Pinpoint the cell where the given text exists, returning its [X, Y] midpoint coordinate. 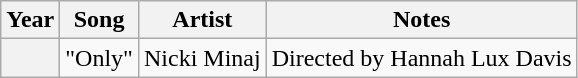
Notes [422, 20]
"Only" [100, 58]
Artist [202, 20]
Nicki Minaj [202, 58]
Year [30, 20]
Directed by Hannah Lux Davis [422, 58]
Song [100, 20]
